Identify which cell holds the provided text, then report its [x, y] central coordinate. 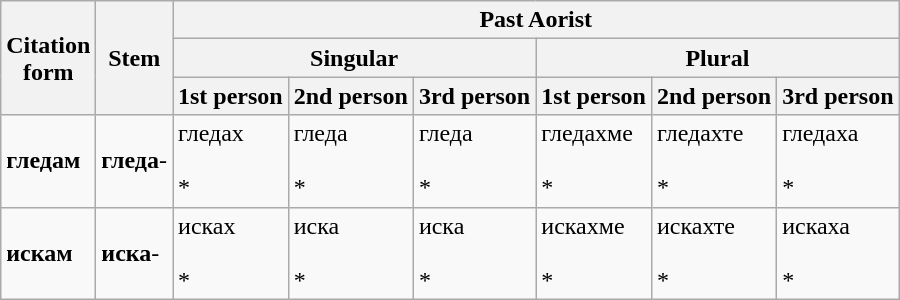
Plural [718, 58]
гледахте * [714, 161]
искаха * [838, 253]
Stem [134, 58]
искам [48, 253]
гледам [48, 161]
иска- [134, 253]
гледаха * [838, 161]
Citationform [48, 58]
исках * [230, 253]
Past Aorist [536, 20]
искахме * [594, 253]
гледах * [230, 161]
искахте * [714, 253]
Singular [354, 58]
гледахме * [594, 161]
гледа- [134, 161]
